Find where the given text appears and provide that cell's center as (x, y) coordinate. 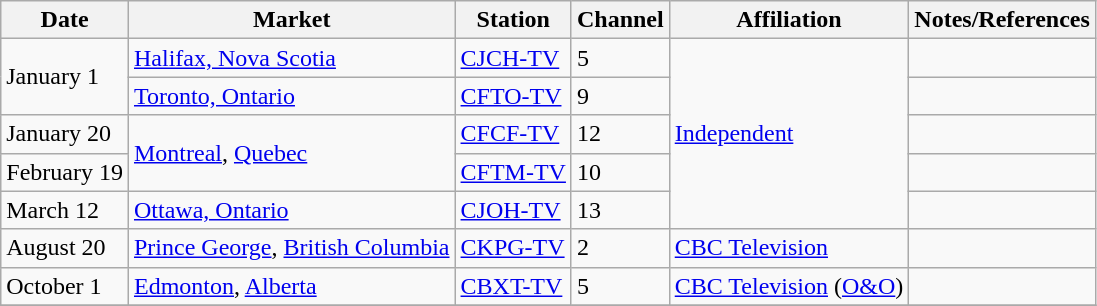
Montreal, Quebec (292, 153)
Independent (789, 134)
Notes/References (1002, 20)
CBC Television (O&O) (789, 286)
12 (620, 134)
October 1 (65, 286)
February 19 (65, 172)
January 1 (65, 77)
CFCF-TV (513, 134)
Station (513, 20)
10 (620, 172)
Prince George, British Columbia (292, 248)
Edmonton, Alberta (292, 286)
2 (620, 248)
CBXT-TV (513, 286)
Channel (620, 20)
CJOH-TV (513, 210)
Date (65, 20)
CFTO-TV (513, 96)
CFTM-TV (513, 172)
Ottawa, Ontario (292, 210)
Halifax, Nova Scotia (292, 58)
Market (292, 20)
August 20 (65, 248)
Affiliation (789, 20)
9 (620, 96)
CKPG-TV (513, 248)
CBC Television (789, 248)
January 20 (65, 134)
March 12 (65, 210)
13 (620, 210)
CJCH-TV (513, 58)
Toronto, Ontario (292, 96)
